Search for the cell housing the specified text and yield its (x, y) center coordinate. 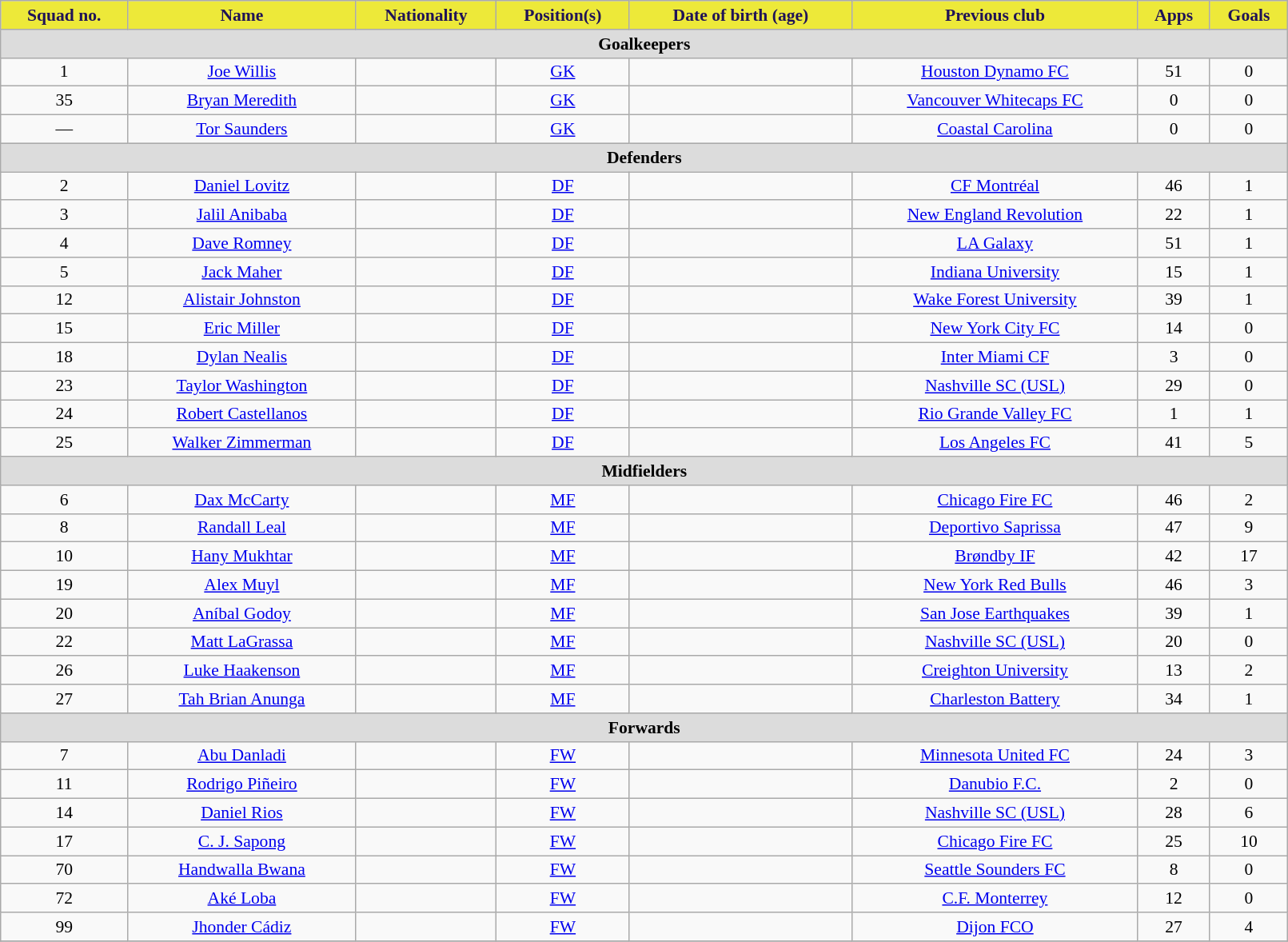
Deportivo Saprissa (995, 528)
Seattle Sounders FC (995, 870)
42 (1174, 557)
Midfielders (644, 471)
Daniel Lovitz (241, 186)
C. J. Sapong (241, 841)
San Jose Earthquakes (995, 613)
Dylan Nealis (241, 357)
Rio Grande Valley FC (995, 414)
28 (1174, 813)
Charleston Battery (995, 699)
LA Galaxy (995, 243)
Randall Leal (241, 528)
C.F. Monterrey (995, 899)
19 (64, 585)
Wake Forest University (995, 300)
Alistair Johnston (241, 300)
Goalkeepers (644, 44)
13 (1174, 671)
Tah Brian Anunga (241, 699)
New York Red Bulls (995, 585)
Dave Romney (241, 243)
47 (1174, 528)
Walker Zimmerman (241, 443)
Alex Muyl (241, 585)
Jalil Anibaba (241, 215)
Tor Saunders (241, 130)
26 (64, 671)
Joe Willis (241, 72)
Inter Miami CF (995, 357)
Dax McCarty (241, 500)
41 (1174, 443)
Houston Dynamo FC (995, 72)
Coastal Carolina (995, 130)
CF Montréal (995, 186)
Squad no. (64, 15)
Los Angeles FC (995, 443)
Forwards (644, 728)
Brøndby IF (995, 557)
Vancouver Whitecaps FC (995, 101)
Aké Loba (241, 899)
99 (64, 927)
70 (64, 870)
18 (64, 357)
Date of birth (age) (740, 15)
72 (64, 899)
Name (241, 15)
Creighton University (995, 671)
11 (64, 784)
Position(s) (563, 15)
Jack Maher (241, 272)
Matt LaGrassa (241, 642)
— (64, 130)
34 (1174, 699)
Handwalla Bwana (241, 870)
Apps (1174, 15)
Danubio F.C. (995, 784)
New York City FC (995, 329)
Goals (1249, 15)
Nationality (426, 15)
23 (64, 385)
Aníbal Godoy (241, 613)
Eric Miller (241, 329)
Taylor Washington (241, 385)
Jhonder Cádiz (241, 927)
Robert Castellanos (241, 414)
Daniel Rios (241, 813)
35 (64, 101)
Rodrigo Piñeiro (241, 784)
Bryan Meredith (241, 101)
Dijon FCO (995, 927)
Hany Mukhtar (241, 557)
Luke Haakenson (241, 671)
Abu Danladi (241, 756)
Indiana University (995, 272)
Defenders (644, 158)
Previous club (995, 15)
Minnesota United FC (995, 756)
9 (1249, 528)
New England Revolution (995, 215)
7 (64, 756)
29 (1174, 385)
